Return (X, Y) of the center of cell containing provided text 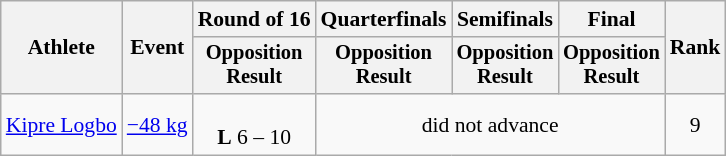
Athlete (62, 48)
Round of 16 (254, 19)
9 (696, 124)
Final (612, 19)
Rank (696, 48)
L 6 – 10 (254, 124)
Quarterfinals (384, 19)
−48 kg (158, 124)
Event (158, 48)
Semifinals (506, 19)
Kipre Logbo (62, 124)
did not advance (490, 124)
